Return the (X, Y) coordinate for the center point of the cell that contains the specified text.  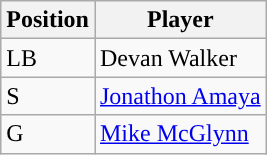
Jonathon Amaya (180, 96)
Player (180, 20)
LB (48, 58)
Position (48, 20)
G (48, 134)
Devan Walker (180, 58)
S (48, 96)
Mike McGlynn (180, 134)
